Locate the cell with the specified text and output its [X, Y] center coordinate. 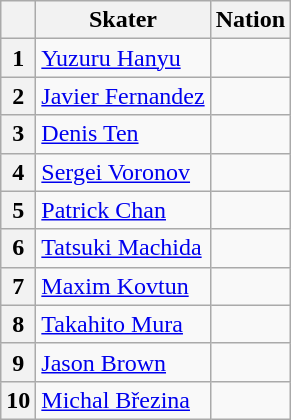
Michal Březina [123, 400]
Sergei Voronov [123, 172]
Nation [250, 20]
Javier Fernandez [123, 96]
1 [18, 58]
Tatsuki Machida [123, 248]
Skater [123, 20]
7 [18, 286]
Patrick Chan [123, 210]
8 [18, 324]
Denis Ten [123, 134]
Jason Brown [123, 362]
9 [18, 362]
3 [18, 134]
4 [18, 172]
10 [18, 400]
6 [18, 248]
Yuzuru Hanyu [123, 58]
Takahito Mura [123, 324]
Maxim Kovtun [123, 286]
2 [18, 96]
5 [18, 210]
